Identify which cell holds the provided text, then report its (X, Y) central coordinate. 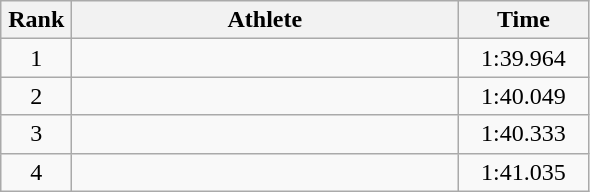
1:41.035 (524, 172)
Athlete (265, 20)
2 (36, 96)
Time (524, 20)
4 (36, 172)
1:40.049 (524, 96)
1 (36, 58)
3 (36, 134)
1:39.964 (524, 58)
1:40.333 (524, 134)
Rank (36, 20)
